Identify which cell holds the provided text, then report its (X, Y) central coordinate. 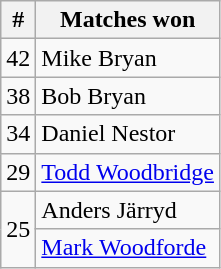
Todd Woodbridge (128, 172)
Anders Järryd (128, 210)
# (18, 20)
Matches won (128, 20)
29 (18, 172)
25 (18, 229)
42 (18, 58)
Bob Bryan (128, 96)
Mark Woodforde (128, 248)
Daniel Nestor (128, 134)
38 (18, 96)
34 (18, 134)
Mike Bryan (128, 58)
